Return (x, y) of the center of cell containing provided text 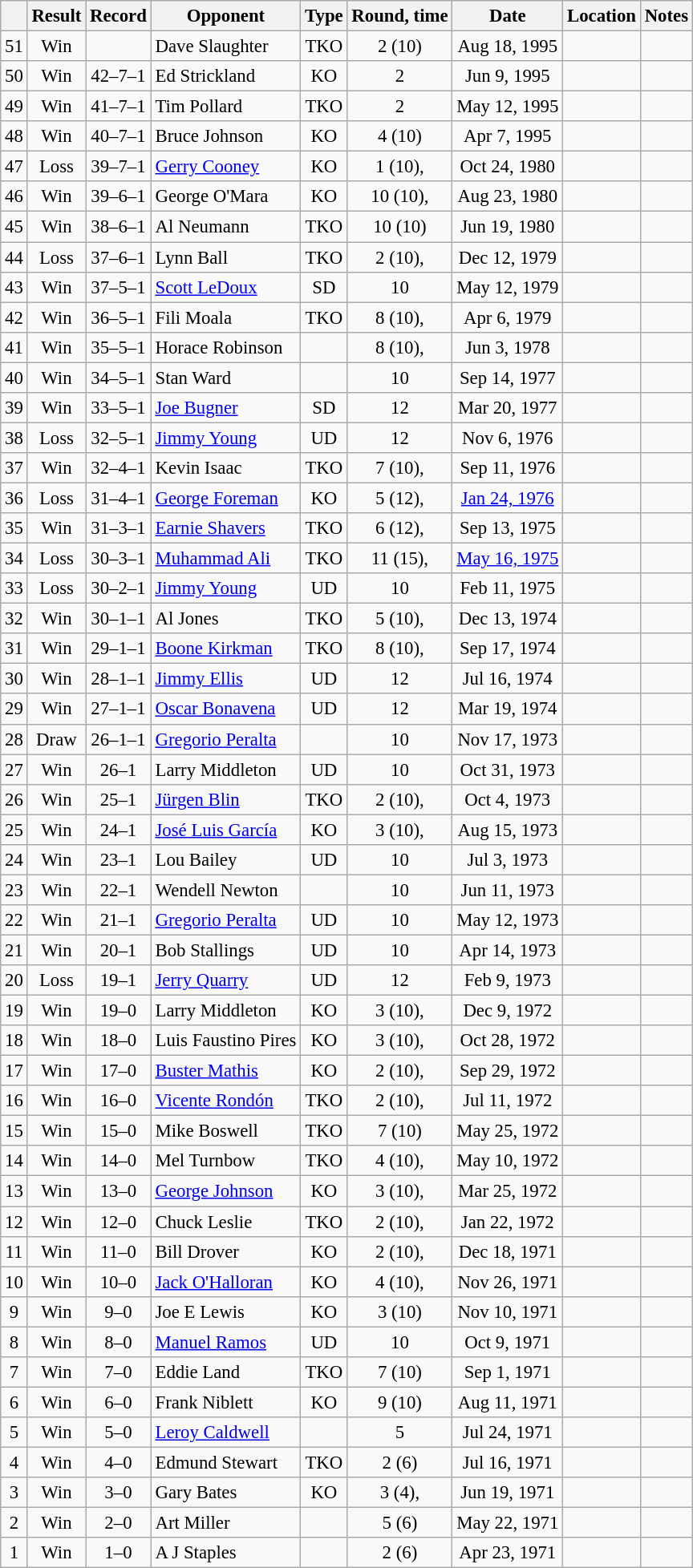
40–7–1 (119, 136)
33–5–1 (119, 408)
13–0 (119, 1191)
24–1 (119, 830)
30–1–1 (119, 619)
Kevin Isaac (226, 468)
35 (14, 528)
7–0 (119, 1372)
Earnie Shavers (226, 528)
Chuck Leslie (226, 1222)
Jul 24, 1971 (508, 1433)
22 (14, 920)
Jun 9, 1995 (508, 76)
Aug 23, 1980 (508, 196)
May 12, 1973 (508, 920)
Nov 6, 1976 (508, 438)
Stan Ward (226, 378)
Jack O'Halloran (226, 1282)
Type (324, 16)
19–0 (119, 1011)
Jun 19, 1971 (508, 1493)
Luis Faustino Pires (226, 1041)
19 (14, 1011)
42–7–1 (119, 76)
George O'Mara (226, 196)
30 (14, 679)
2–0 (119, 1523)
4 (14, 1462)
Apr 14, 1973 (508, 950)
Scott LeDoux (226, 287)
3 (10) (399, 1311)
4 (10) (399, 136)
Frank Niblett (226, 1402)
30–3–1 (119, 559)
Apr 7, 1995 (508, 136)
Dave Slaughter (226, 46)
14–0 (119, 1162)
43 (14, 287)
30–2–1 (119, 588)
Bruce Johnson (226, 136)
51 (14, 46)
35–5–1 (119, 347)
31–4–1 (119, 498)
May 12, 1995 (508, 107)
6 (14, 1402)
36–5–1 (119, 317)
45 (14, 227)
44 (14, 257)
50 (14, 76)
48 (14, 136)
37 (14, 468)
8 (14, 1342)
Mar 20, 1977 (508, 408)
10–0 (119, 1282)
12–0 (119, 1222)
33 (14, 588)
46 (14, 196)
Mel Turnbow (226, 1162)
Nov 10, 1971 (508, 1311)
Round, time (399, 16)
Aug 18, 1995 (508, 46)
5–0 (119, 1433)
47 (14, 167)
Jul 16, 1971 (508, 1462)
9 (10) (399, 1402)
Jul 16, 1974 (508, 679)
Mike Boswell (226, 1131)
Oct 28, 1972 (508, 1041)
16–0 (119, 1101)
18 (14, 1041)
Sep 29, 1972 (508, 1071)
3 (4), (399, 1493)
May 12, 1979 (508, 287)
Sep 14, 1977 (508, 378)
Bob Stallings (226, 950)
5 (10), (399, 619)
16 (14, 1101)
37–5–1 (119, 287)
Apr 23, 1971 (508, 1553)
1–0 (119, 1553)
Aug 11, 1971 (508, 1402)
Feb 11, 1975 (508, 588)
23–1 (119, 860)
13 (14, 1191)
Dec 18, 1971 (508, 1251)
Gary Bates (226, 1493)
Tim Pollard (226, 107)
Lynn Ball (226, 257)
Result (56, 16)
Sep 13, 1975 (508, 528)
2 (10) (399, 46)
18–0 (119, 1041)
17–0 (119, 1071)
Jerry Quarry (226, 980)
49 (14, 107)
May 25, 1972 (508, 1131)
29 (14, 709)
Oct 4, 1973 (508, 799)
Vicente Rondón (226, 1101)
7 (14, 1372)
Joe Bugner (226, 408)
24 (14, 860)
Date (508, 16)
19–1 (119, 980)
22–1 (119, 890)
Dec 12, 1979 (508, 257)
21–1 (119, 920)
8–0 (119, 1342)
Eddie Land (226, 1372)
Mar 19, 1974 (508, 709)
Muhammad Ali (226, 559)
May 22, 1971 (508, 1523)
Jun 19, 1980 (508, 227)
38 (14, 438)
George Foreman (226, 498)
Wendell Newton (226, 890)
34 (14, 559)
Jul 3, 1973 (508, 860)
37–6–1 (119, 257)
Fili Moala (226, 317)
32 (14, 619)
21 (14, 950)
10 (10) (399, 227)
Notes (666, 16)
Oct 9, 1971 (508, 1342)
14 (14, 1162)
Gerry Cooney (226, 167)
José Luis García (226, 830)
27 (14, 770)
39–7–1 (119, 167)
1 (14, 1553)
Boone Kirkman (226, 649)
28–1–1 (119, 679)
41–7–1 (119, 107)
39 (14, 408)
31–3–1 (119, 528)
7 (10), (399, 468)
Joe E Lewis (226, 1311)
Nov 26, 1971 (508, 1282)
34–5–1 (119, 378)
Ed Strickland (226, 76)
Oct 24, 1980 (508, 167)
5 (12), (399, 498)
15–0 (119, 1131)
Sep 1, 1971 (508, 1372)
26 (14, 799)
3–0 (119, 1493)
15 (14, 1131)
Location (602, 16)
Nov 17, 1973 (508, 739)
1 (10), (399, 167)
Buster Mathis (226, 1071)
9 (14, 1311)
40 (14, 378)
26–1–1 (119, 739)
Record (119, 16)
Dec 13, 1974 (508, 619)
Al Neumann (226, 227)
26–1 (119, 770)
Art Miller (226, 1523)
Jimmy Ellis (226, 679)
29–1–1 (119, 649)
Sep 17, 1974 (508, 649)
Apr 6, 1979 (508, 317)
41 (14, 347)
Oscar Bonavena (226, 709)
28 (14, 739)
Edmund Stewart (226, 1462)
Jun 11, 1973 (508, 890)
36 (14, 498)
Sep 11, 1976 (508, 468)
Leroy Caldwell (226, 1433)
Oct 31, 1973 (508, 770)
11 (14, 1251)
25–1 (119, 799)
George Johnson (226, 1191)
20 (14, 980)
Mar 25, 1972 (508, 1191)
Jul 11, 1972 (508, 1101)
4–0 (119, 1462)
A J Staples (226, 1553)
9–0 (119, 1311)
Draw (56, 739)
Horace Robinson (226, 347)
25 (14, 830)
Jan 22, 1972 (508, 1222)
32–5–1 (119, 438)
Opponent (226, 16)
May 10, 1972 (508, 1162)
11 (15), (399, 559)
39–6–1 (119, 196)
Jürgen Blin (226, 799)
May 16, 1975 (508, 559)
38–6–1 (119, 227)
31 (14, 649)
6 (12), (399, 528)
Dec 9, 1972 (508, 1011)
11–0 (119, 1251)
42 (14, 317)
Jan 24, 1976 (508, 498)
3 (14, 1493)
Aug 15, 1973 (508, 830)
Manuel Ramos (226, 1342)
27–1–1 (119, 709)
Feb 9, 1973 (508, 980)
23 (14, 890)
32–4–1 (119, 468)
Al Jones (226, 619)
Bill Drover (226, 1251)
20–1 (119, 950)
10 (10), (399, 196)
6–0 (119, 1402)
5 (6) (399, 1523)
Lou Bailey (226, 860)
Jun 3, 1978 (508, 347)
17 (14, 1071)
